Return the (X, Y) coordinate for the center point of the cell that contains the specified text.  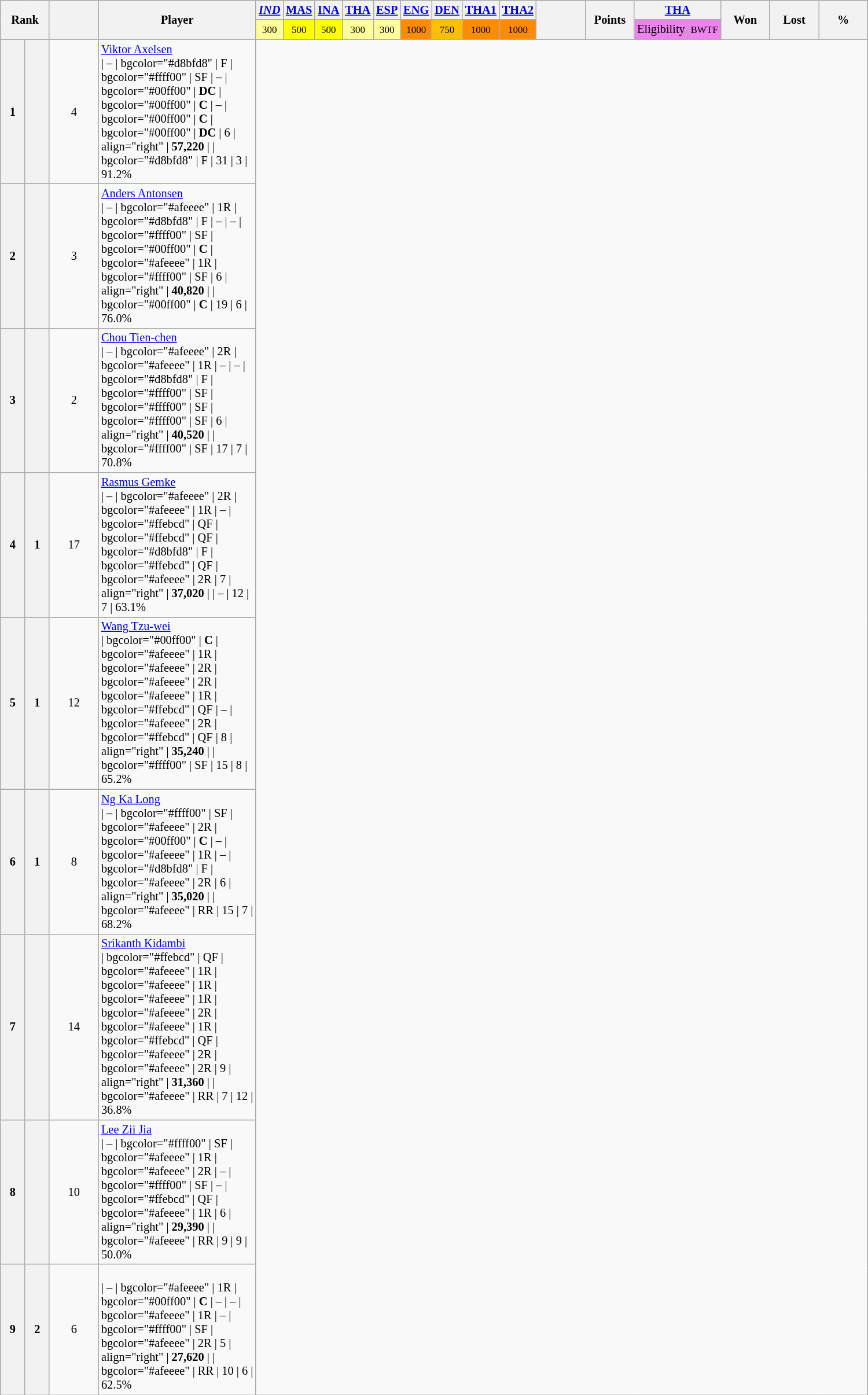
14 (74, 1027)
% (844, 20)
THA2 (518, 10)
9 (13, 1330)
Won (745, 20)
Points (610, 20)
BWTF (705, 30)
THA1 (481, 10)
12 (74, 703)
Lost (794, 20)
750 (447, 30)
IND (270, 10)
Rank (25, 20)
5 (13, 703)
Eligibility (661, 30)
MAS (299, 10)
ESP (387, 10)
17 (74, 545)
7 (13, 1027)
INA (329, 10)
10 (74, 1192)
ENG (416, 10)
Player (177, 20)
DEN (447, 10)
